Identify which cell holds the provided text, then report its [x, y] central coordinate. 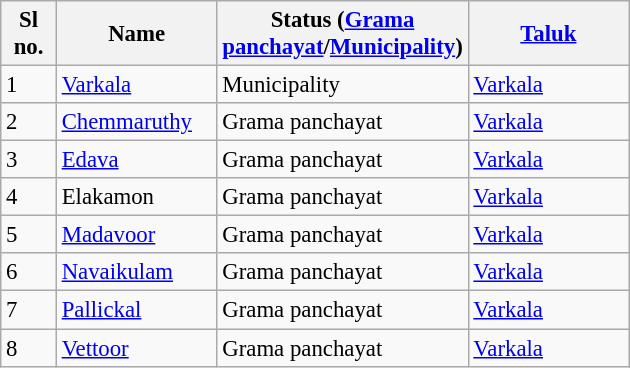
Madavoor [136, 235]
5 [29, 235]
7 [29, 310]
Status (Grama panchayat/Municipality) [342, 34]
Municipality [342, 85]
4 [29, 197]
Chemmaruthy [136, 122]
Vettoor [136, 348]
Navaikulam [136, 273]
Sl no. [29, 34]
Name [136, 34]
6 [29, 273]
Pallickal [136, 310]
Elakamon [136, 197]
1 [29, 85]
2 [29, 122]
Edava [136, 160]
Taluk [548, 34]
8 [29, 348]
3 [29, 160]
